Determine the (X, Y) coordinate at the center of the cell enclosing the given text.  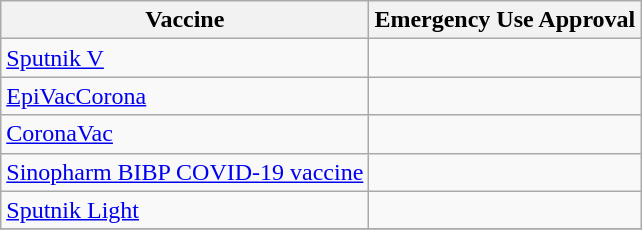
Sputnik Light (185, 210)
EpiVacCorona (185, 96)
CoronaVac (185, 134)
Emergency Use Approval (505, 20)
Vaccine (185, 20)
Sputnik V (185, 58)
Sinopharm BIBP COVID-19 vaccine (185, 172)
